Search for the cell housing the specified text and yield its (x, y) center coordinate. 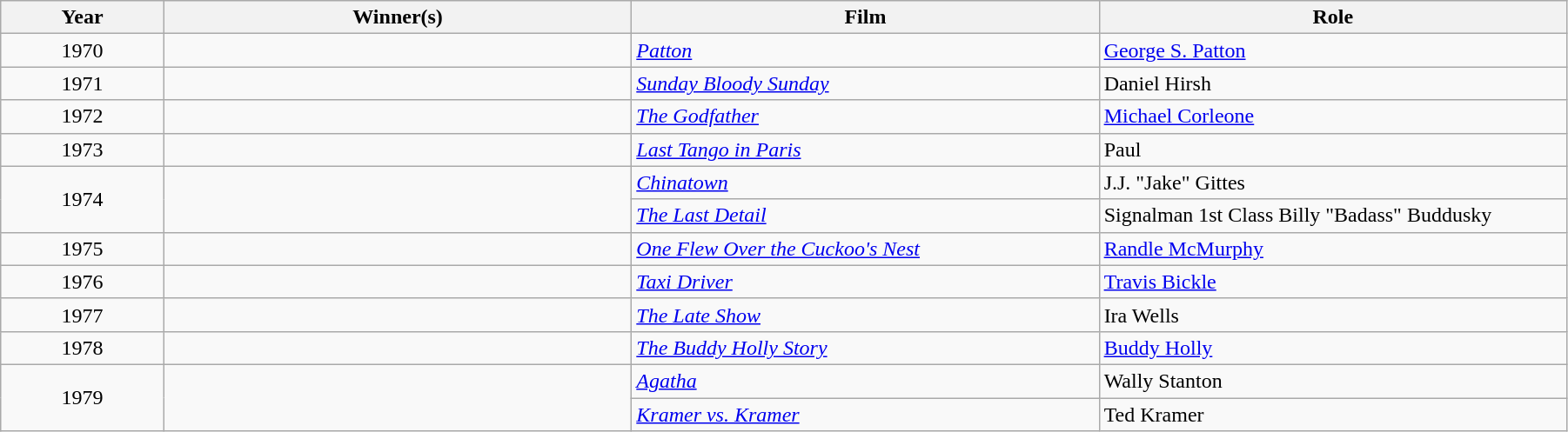
1975 (83, 249)
Ted Kramer (1333, 415)
Film (865, 17)
Michael Corleone (1333, 116)
1974 (83, 199)
1977 (83, 315)
Paul (1333, 150)
Year (83, 17)
George S. Patton (1333, 50)
Kramer vs. Kramer (865, 415)
1970 (83, 50)
Agatha (865, 381)
Signalman 1st Class Billy "Badass" Buddusky (1333, 216)
Last Tango in Paris (865, 150)
Wally Stanton (1333, 381)
Chinatown (865, 183)
Randle McMurphy (1333, 249)
Travis Bickle (1333, 282)
Ira Wells (1333, 315)
1976 (83, 282)
J.J. "Jake" Gittes (1333, 183)
The Buddy Holly Story (865, 348)
The Late Show (865, 315)
Sunday Bloody Sunday (865, 83)
Winner(s) (397, 17)
Daniel Hirsh (1333, 83)
The Last Detail (865, 216)
Buddy Holly (1333, 348)
1973 (83, 150)
Patton (865, 50)
Taxi Driver (865, 282)
One Flew Over the Cuckoo's Nest (865, 249)
1972 (83, 116)
1971 (83, 83)
Role (1333, 17)
The Godfather (865, 116)
1979 (83, 397)
1978 (83, 348)
